Pinpoint the cell where the given text exists, returning its [X, Y] midpoint coordinate. 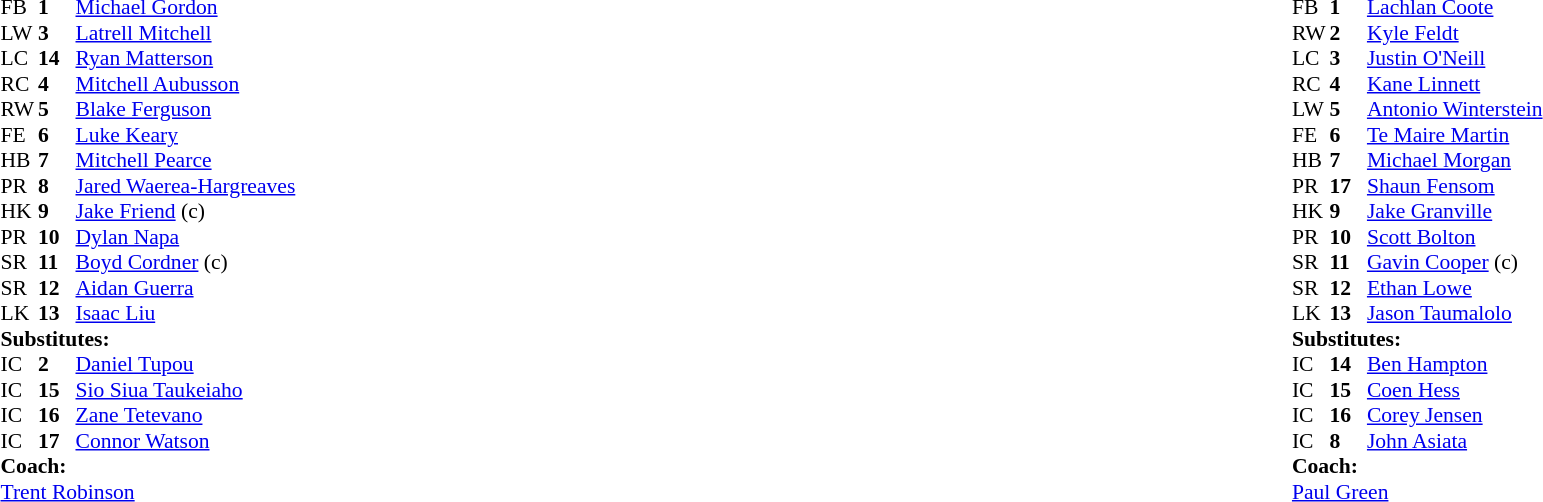
Mitchell Pearce [186, 161]
Kyle Feldt [1455, 33]
Blake Ferguson [186, 109]
Luke Keary [186, 135]
Latrell Mitchell [186, 33]
Antonio Winterstein [1455, 109]
Jared Waerea-Hargreaves [186, 186]
John Asiata [1455, 441]
Ethan Lowe [1455, 288]
Ben Hampton [1455, 365]
Jason Taumalolo [1455, 313]
Dylan Napa [186, 237]
Connor Watson [186, 441]
Kane Linnett [1455, 84]
Michael Morgan [1455, 161]
Isaac Liu [186, 313]
Sio Siua Taukeiaho [186, 390]
Scott Bolton [1455, 237]
Coen Hess [1455, 390]
Corey Jensen [1455, 415]
Zane Tetevano [186, 415]
Mitchell Aubusson [186, 84]
Boyd Cordner (c) [186, 263]
Daniel Tupou [186, 365]
Ryan Matterson [186, 59]
Shaun Fensom [1455, 186]
Jake Granville [1455, 211]
Justin O'Neill [1455, 59]
Aidan Guerra [186, 288]
Gavin Cooper (c) [1455, 263]
Jake Friend (c) [186, 211]
Te Maire Martin [1455, 135]
